Locate the cell with the specified text and output its [x, y] center coordinate. 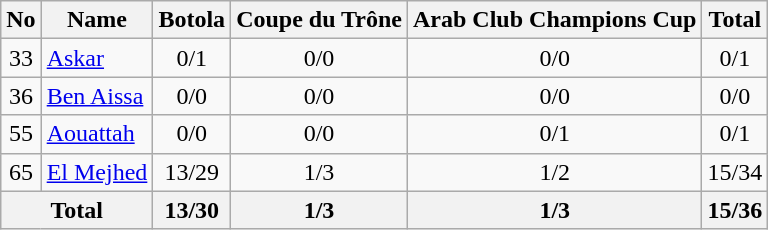
Name [97, 20]
15/34 [735, 172]
15/36 [735, 210]
Ben Aissa [97, 96]
33 [21, 58]
55 [21, 134]
1/2 [554, 172]
65 [21, 172]
Askar [97, 58]
El Mejhed [97, 172]
13/29 [192, 172]
Aouattah [97, 134]
No [21, 20]
Arab Club Champions Cup [554, 20]
36 [21, 96]
13/30 [192, 210]
Botola [192, 20]
Coupe du Trône [320, 20]
